Locate the cell with the specified text and output its [x, y] center coordinate. 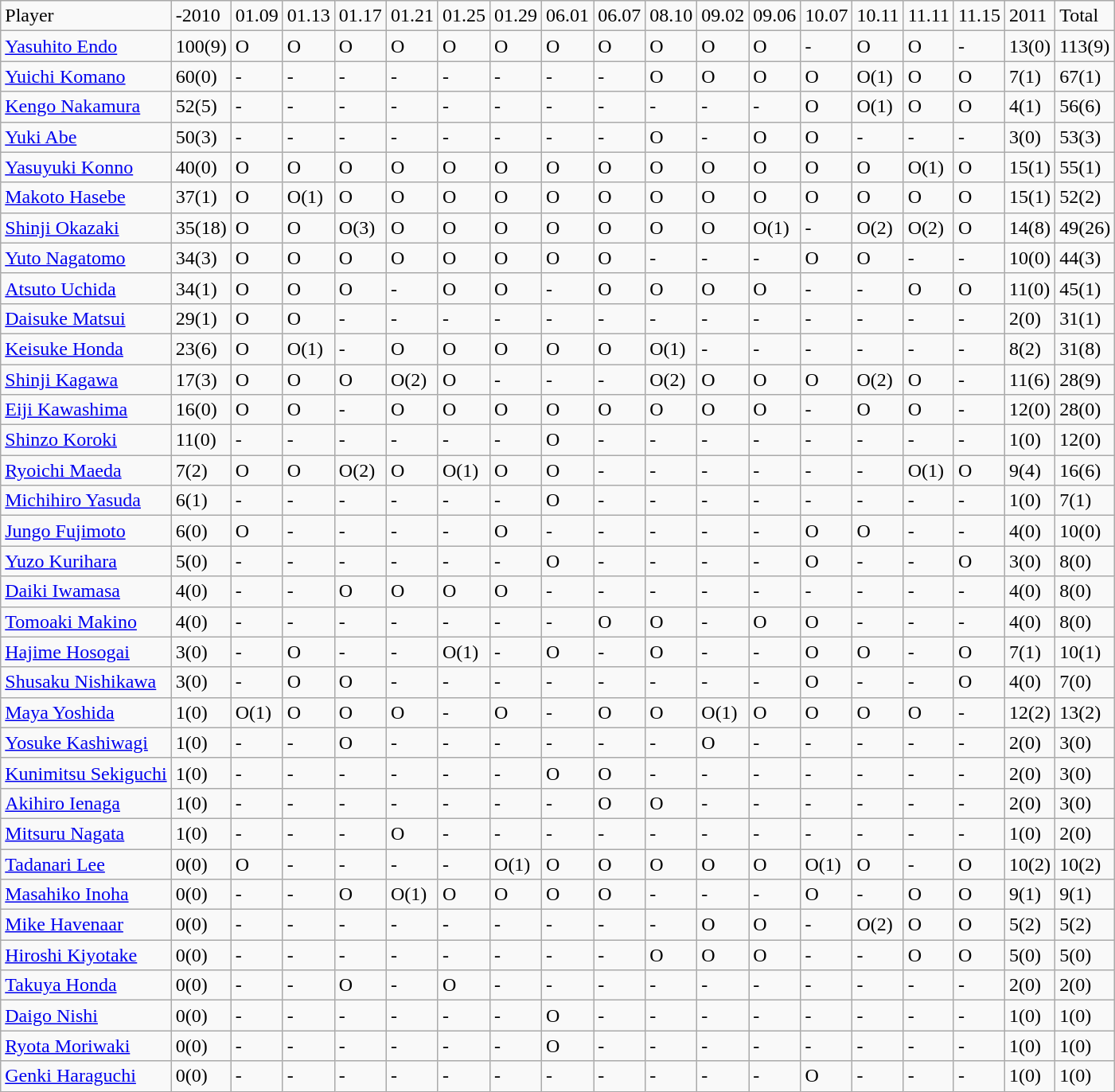
01.17 [360, 16]
13(0) [1030, 46]
9(4) [1030, 470]
34(3) [201, 258]
Genki Haraguchi [86, 1076]
Total [1086, 16]
52(2) [1086, 197]
06.01 [568, 16]
Player [86, 16]
01.25 [463, 16]
31(1) [1086, 318]
01.29 [516, 16]
50(3) [201, 137]
13(2) [1086, 712]
Yasuyuki Konno [86, 167]
14(8) [1030, 228]
Daigo Nishi [86, 1016]
60(0) [201, 76]
44(3) [1086, 258]
Ryota Moriwaki [86, 1046]
09.02 [723, 16]
Tomoaki Makino [86, 622]
Jungo Fujimoto [86, 531]
Hajime Hosogai [86, 652]
12(2) [1030, 712]
28(0) [1086, 410]
Tadanari Lee [86, 864]
100(9) [201, 46]
01.21 [412, 16]
-2010 [201, 16]
23(6) [201, 349]
Yuto Nagatomo [86, 258]
35(18) [201, 228]
Daisuke Matsui [86, 318]
53(3) [1086, 137]
Yosuke Kashiwagi [86, 743]
11.15 [979, 16]
29(1) [201, 318]
6(0) [201, 531]
Yasuhito Endo [86, 46]
O(3) [360, 228]
Michihiro Yasuda [86, 501]
Yuki Abe [86, 137]
49(26) [1086, 228]
10.11 [878, 16]
7(0) [1086, 682]
113(9) [1086, 46]
Shusaku Nishikawa [86, 682]
Shinji Kagawa [86, 380]
Akihiro Ienaga [86, 803]
Daiki Iwamasa [86, 591]
06.07 [619, 16]
17(3) [201, 380]
Shinji Okazaki [86, 228]
34(1) [201, 288]
09.06 [775, 16]
Makoto Hasebe [86, 197]
6(1) [201, 501]
Kunimitsu Sekiguchi [86, 773]
52(5) [201, 107]
01.13 [309, 16]
Takuya Honda [86, 985]
56(6) [1086, 107]
31(8) [1086, 349]
16(0) [201, 410]
28(9) [1086, 380]
8(2) [1030, 349]
37(1) [201, 197]
Shinzo Koroki [86, 440]
Mitsuru Nagata [86, 833]
10(1) [1086, 652]
Hiroshi Kiyotake [86, 955]
08.10 [672, 16]
Atsuto Uchida [86, 288]
Keisuke Honda [86, 349]
7(2) [201, 470]
Ryoichi Maeda [86, 470]
16(6) [1086, 470]
Kengo Nakamura [86, 107]
67(1) [1086, 76]
45(1) [1086, 288]
11.11 [928, 16]
40(0) [201, 167]
Yuzo Kurihara [86, 561]
Maya Yoshida [86, 712]
01.09 [256, 16]
2011 [1030, 16]
Masahiko Inoha [86, 895]
Yuichi Komano [86, 76]
10.07 [826, 16]
Eiji Kawashima [86, 410]
55(1) [1086, 167]
4(1) [1030, 107]
11(6) [1030, 380]
Mike Havenaar [86, 925]
